Provide the [X, Y] coordinate of the cell's center where the given text is located.  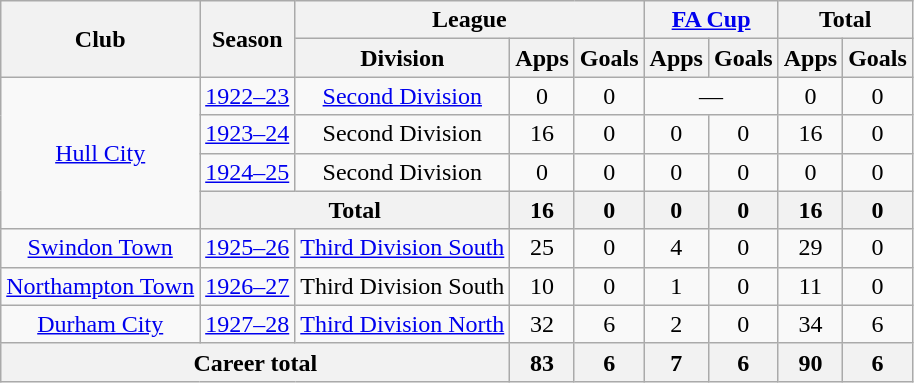
1922–23 [248, 96]
11 [810, 286]
90 [810, 362]
4 [676, 248]
7 [676, 362]
Northampton Town [100, 286]
Hull City [100, 153]
Season [248, 39]
1925–26 [248, 248]
League [470, 20]
FA Cup [711, 20]
29 [810, 248]
32 [542, 324]
10 [542, 286]
Club [100, 39]
Durham City [100, 324]
25 [542, 248]
Swindon Town [100, 248]
1 [676, 286]
Division [402, 58]
83 [542, 362]
1924–25 [248, 172]
Third Division North [402, 324]
1927–28 [248, 324]
Career total [256, 362]
— [711, 96]
2 [676, 324]
34 [810, 324]
1923–24 [248, 134]
1926–27 [248, 286]
